Extract the [x, y] coordinate from the center of the cell holding the provided text.  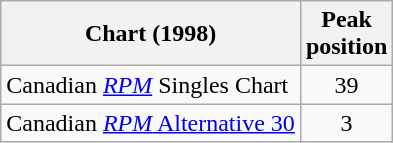
Canadian RPM Singles Chart [151, 85]
3 [346, 123]
Peakposition [346, 34]
Chart (1998) [151, 34]
Canadian RPM Alternative 30 [151, 123]
39 [346, 85]
